For the text-containing cell, return its midpoint in (x, y) coordinate format. 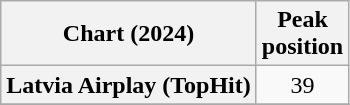
Peakposition (302, 34)
39 (302, 85)
Chart (2024) (129, 34)
Latvia Airplay (TopHit) (129, 85)
